Search for the cell housing the specified text and yield its [X, Y] center coordinate. 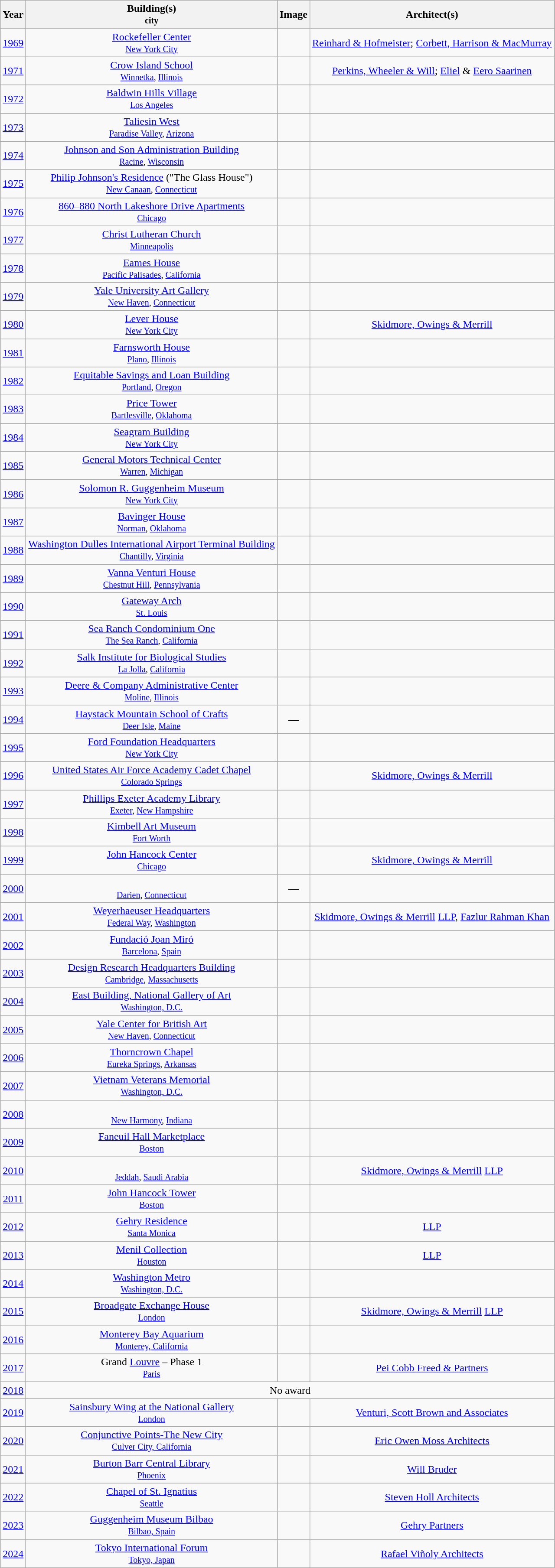
1985 [13, 465]
Washington Metro Washington, D.C. [152, 1284]
Deere & Company Administrative Center Moline, Illinois [152, 691]
No award [290, 1390]
Gateway Arch St. Louis [152, 607]
1981 [13, 353]
1987 [13, 522]
Ford Foundation Headquarters New York City [152, 747]
Fundació Joan Miró Barcelona, Spain [152, 945]
2007 [13, 1086]
General Motors Technical Center Warren, Michigan [152, 465]
Broadgate Exchange House London [152, 1311]
2015 [13, 1311]
Perkins, Wheeler & Will; Eliel & Eero Saarinen [432, 71]
2013 [13, 1255]
Johnson and Son Administration Building Racine, Wisconsin [152, 155]
2021 [13, 1469]
2020 [13, 1441]
Vanna Venturi House Chestnut Hill, Pennsylvania [152, 578]
Rafael Viñoly Architects [432, 1553]
Bavinger House Norman, Oklahoma [152, 522]
Yale University Art Gallery New Haven, Connecticut [152, 296]
Will Bruder [432, 1469]
Sea Ranch Condominium One The Sea Ranch, California [152, 634]
Yale Center for British Art New Haven, Connecticut [152, 1030]
2000 [13, 888]
2022 [13, 1497]
2001 [13, 917]
1984 [13, 438]
1993 [13, 691]
2024 [13, 1553]
1991 [13, 634]
Grand Louvre – Phase 1 Paris [152, 1368]
Philip Johnson's Residence ("The Glass House") New Canaan, Connecticut [152, 184]
Haystack Mountain School of Crafts Deer Isle, Maine [152, 719]
Seagram Building New York City [152, 438]
Menil Collection Houston [152, 1255]
Eames House Pacific Palisades, California [152, 268]
Kimbell Art Museum Fort Worth [152, 832]
East Building, National Gallery of Art Washington, D.C. [152, 1001]
Year [13, 15]
1995 [13, 747]
860–880 North Lakeshore Drive Apartments Chicago [152, 211]
Burton Barr Central LibraryPhoenix [152, 1469]
Washington Dulles International Airport Terminal Building Chantilly, Virginia [152, 550]
1990 [13, 607]
United States Air Force Academy Cadet Chapel Colorado Springs [152, 776]
2019 [13, 1413]
1969 [13, 42]
2023 [13, 1526]
Taliesin West Paradise Valley, Arizona [152, 127]
Design Research Headquarters Building Cambridge, Massachusetts [152, 973]
1980 [13, 324]
1976 [13, 211]
2016 [13, 1340]
1979 [13, 296]
Price Tower Bartlesville, Oklahoma [152, 409]
1972 [13, 99]
Baldwin Hills Village Los Angeles [152, 99]
Architect(s) [432, 15]
Eric Owen Moss Architects [432, 1441]
Salk Institute for Biological Studies La Jolla, California [152, 663]
2005 [13, 1030]
2008 [13, 1114]
1992 [13, 663]
Farnsworth House Plano, Illinois [152, 353]
2002 [13, 945]
1996 [13, 776]
1999 [13, 861]
Crow Island School Winnetka, Illinois [152, 71]
1994 [13, 719]
1982 [13, 381]
2006 [13, 1057]
2010 [13, 1170]
Tokyo International ForumTokyo, Japan [152, 1553]
Phillips Exeter Academy Library Exeter, New Hampshire [152, 804]
Monterey Bay Aquarium Monterey, California [152, 1340]
John Hancock Tower Boston [152, 1199]
2014 [13, 1284]
1997 [13, 804]
1975 [13, 184]
Conjunctive Points-The New CityCulver City, California [152, 1441]
Sainsbury Wing at the National GalleryLondon [152, 1413]
1977 [13, 240]
New Harmony, Indiana [152, 1114]
Steven Holl Architects [432, 1497]
Pei Cobb Freed & Partners [432, 1368]
Lever House New York City [152, 324]
1998 [13, 832]
Jeddah, Saudi Arabia [152, 1170]
Solomon R. Guggenheim Museum New York City [152, 494]
Gehry Residence Santa Monica [152, 1226]
2004 [13, 1001]
Darien, Connecticut [152, 888]
2018 [13, 1390]
1988 [13, 550]
1978 [13, 268]
2017 [13, 1368]
2012 [13, 1226]
Weyerhaeuser Headquarters Federal Way, Washington [152, 917]
1989 [13, 578]
Reinhard & Hofmeister; Corbett, Harrison & MacMurray [432, 42]
1971 [13, 71]
Thorncrown Chapel Eureka Springs, Arkansas [152, 1057]
2011 [13, 1199]
Guggenheim Museum BilbaoBilbao, Spain [152, 1526]
Equitable Savings and Loan Building Portland, Oregon [152, 381]
Building(s) city [152, 15]
Chapel of St. IgnatiusSeattle [152, 1497]
1986 [13, 494]
Venturi, Scott Brown and Associates [432, 1413]
Skidmore, Owings & Merrill LLP, Fazlur Rahman Khan [432, 917]
Faneuil Hall Marketplace Boston [152, 1142]
1983 [13, 409]
Image [293, 15]
John Hancock Center Chicago [152, 861]
2009 [13, 1142]
Vietnam Veterans Memorial Washington, D.C. [152, 1086]
2003 [13, 973]
1973 [13, 127]
1974 [13, 155]
Rockefeller Center New York City [152, 42]
Christ Lutheran Church Minneapolis [152, 240]
Gehry Partners [432, 1526]
